Provide the (X, Y) coordinate of the cell's center where the given text is located.  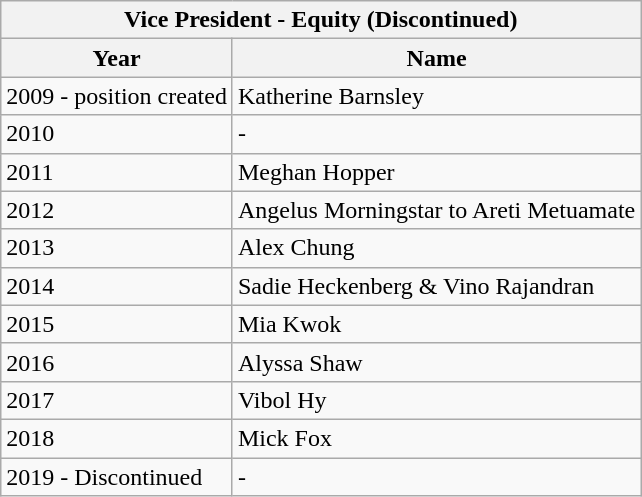
2014 (117, 286)
Name (436, 58)
2018 (117, 438)
2012 (117, 210)
Vice President - Equity (Discontinued) (321, 20)
Alex Chung (436, 248)
Katherine Barnsley (436, 96)
Mia Kwok (436, 324)
Alyssa Shaw (436, 362)
2013 (117, 248)
2017 (117, 400)
Mick Fox (436, 438)
2016 (117, 362)
2010 (117, 134)
Meghan Hopper (436, 172)
Year (117, 58)
Vibol Hy (436, 400)
2015 (117, 324)
Angelus Morningstar to Areti Metuamate (436, 210)
2019 - Discontinued (117, 477)
Sadie Heckenberg & Vino Rajandran (436, 286)
2009 - position created (117, 96)
2011 (117, 172)
